Locate the cell with the specified text and output its (x, y) center coordinate. 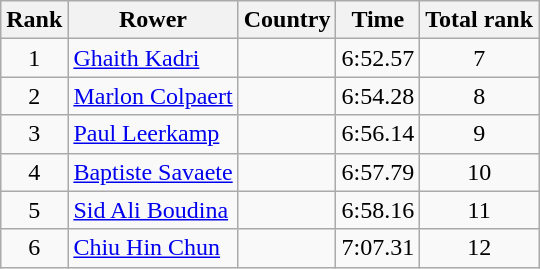
6:56.14 (378, 134)
6:57.79 (378, 172)
Sid Ali Boudina (153, 210)
5 (34, 210)
11 (480, 210)
6 (34, 248)
Country (287, 20)
7:07.31 (378, 248)
12 (480, 248)
9 (480, 134)
2 (34, 96)
Marlon Colpaert (153, 96)
Baptiste Savaete (153, 172)
7 (480, 58)
Total rank (480, 20)
Ghaith Kadri (153, 58)
Rower (153, 20)
6:54.28 (378, 96)
Rank (34, 20)
1 (34, 58)
3 (34, 134)
Time (378, 20)
6:52.57 (378, 58)
Paul Leerkamp (153, 134)
8 (480, 96)
6:58.16 (378, 210)
4 (34, 172)
Chiu Hin Chun (153, 248)
10 (480, 172)
